Search for the cell housing the specified text and yield its [x, y] center coordinate. 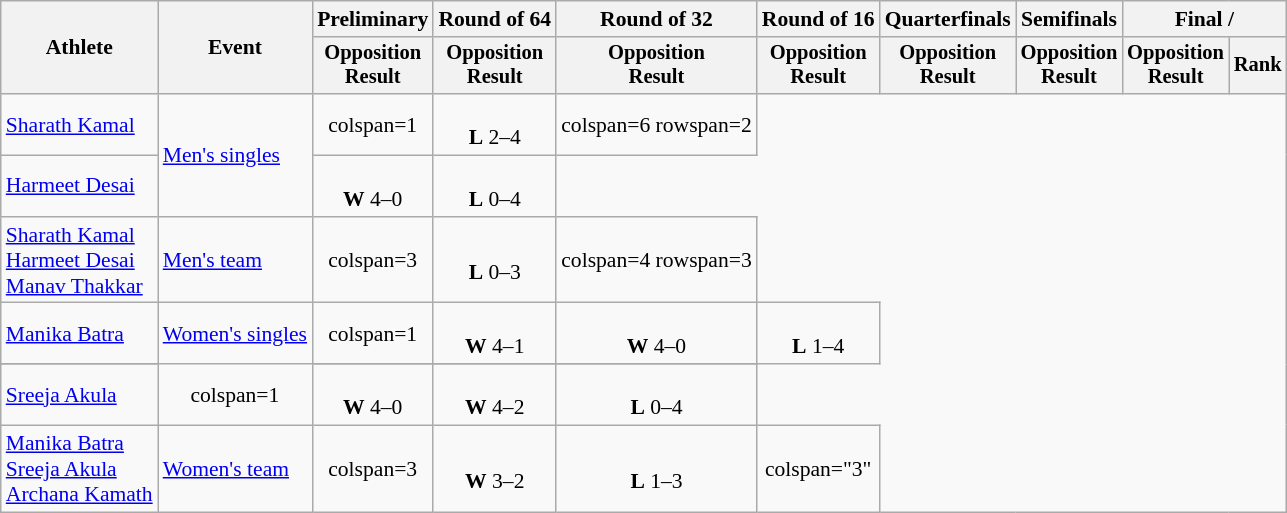
colspan=6 rowspan=2 [656, 124]
Men's team [235, 260]
W 4–1 [494, 334]
Semifinals [1070, 19]
Sharath Kamal Harmeet Desai Manav Thakkar [80, 260]
Sreeja Akula [80, 394]
colspan=4 rowspan=3 [656, 260]
Women's singles [235, 334]
Sharath Kamal [80, 124]
Round of 16 [818, 19]
Harmeet Desai [80, 186]
Rank [1258, 66]
L 0–3 [494, 260]
Final / [1204, 19]
L 2–4 [494, 124]
Men's singles [235, 155]
Athlete [80, 48]
Manika Batra [80, 334]
W 4–2 [494, 394]
Women's team [235, 470]
L 1–4 [818, 334]
L 1–3 [656, 470]
Preliminary [372, 19]
colspan="3" [818, 470]
Manika Batra Sreeja Akula Archana Kamath [80, 470]
Quarterfinals [948, 19]
W 3–2 [494, 470]
Round of 64 [494, 19]
Round of 32 [656, 19]
Event [235, 48]
